Return [X, Y] of the center of cell containing provided text 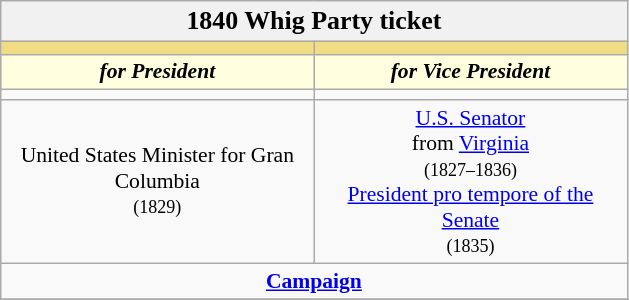
for President [158, 72]
for Vice President [470, 72]
Campaign [314, 281]
1840 Whig Party ticket [314, 21]
United States Minister for Gran Columbia(1829) [158, 182]
U.S. Senatorfrom Virginia(1827–1836)President pro tempore of the Senate(1835) [470, 182]
